Extract the (X, Y) coordinate from the center of the cell holding the provided text.  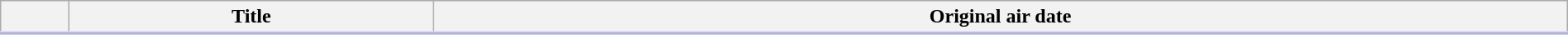
Original air date (1001, 17)
Title (251, 17)
